Scan for the cell matching the given text and deliver its [x, y] coordinate at center. 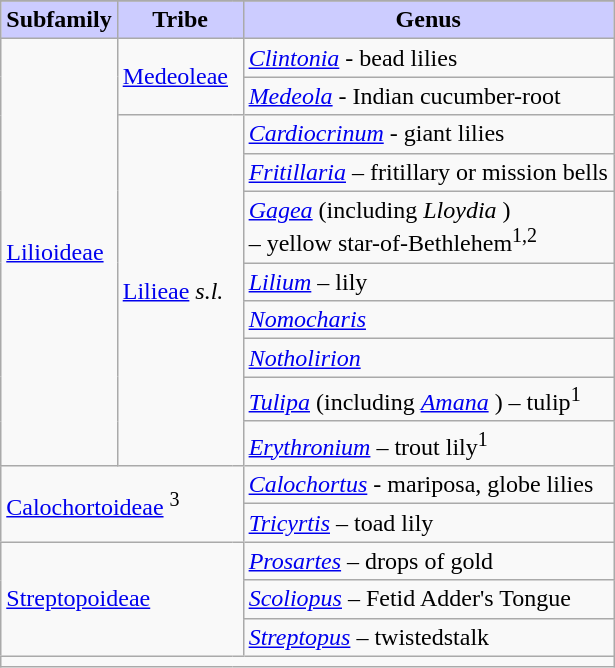
Calochortus - mariposa, globe lilies [428, 485]
Lilioideae [59, 252]
Prosartes – drops of gold [428, 561]
Lilium – lily [428, 282]
Subfamily [59, 20]
Gagea (including Lloydia ) – yellow star-of-Bethlehem1,2 [428, 227]
Streptopus – twistedstalk [428, 637]
Streptopoideae [117, 599]
Medeola - Indian cucumber-root [428, 96]
Fritillaria – fritillary or mission bells [428, 172]
Genus [428, 20]
Scoliopus – Fetid Adder's Tongue [428, 599]
Notholirion [428, 358]
Nomocharis [428, 320]
Calochortoideae 3 [117, 504]
Clintonia - bead lilies [428, 58]
Erythronium – trout lily1 [428, 444]
Cardiocrinum - giant lilies [428, 134]
Tricyrtis – toad lily [428, 523]
Lilieae s.l. [175, 290]
Medeoleae [175, 77]
Tulipa (including Amana ) – tulip1 [428, 400]
Tribe [180, 20]
